From the cell containing the given text, extract its center point as [X, Y] coordinate. 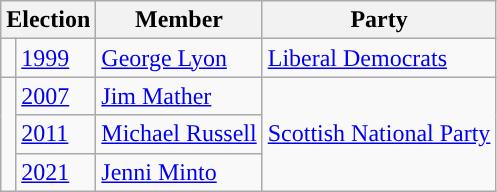
1999 [56, 58]
Party [379, 20]
Liberal Democrats [379, 58]
Michael Russell [179, 134]
2007 [56, 96]
Jenni Minto [179, 172]
Election [48, 20]
Jim Mather [179, 96]
Scottish National Party [379, 134]
Member [179, 20]
George Lyon [179, 58]
2011 [56, 134]
2021 [56, 172]
